Capture the cell that displays the provided text and extract its [x, y] central coordinate. 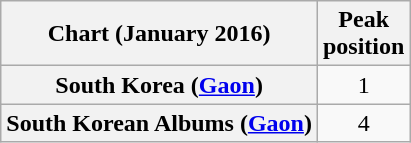
1 [363, 85]
Chart (January 2016) [160, 34]
4 [363, 123]
Peakposition [363, 34]
South Korea (Gaon) [160, 85]
South Korean Albums (Gaon) [160, 123]
